Return the (X, Y) coordinate for the center point of the cell that contains the specified text.  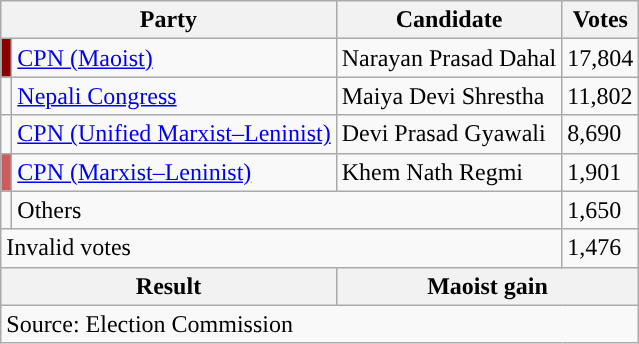
Candidate (449, 20)
Nepali Congress (174, 96)
Votes (600, 20)
11,802 (600, 96)
17,804 (600, 58)
Maiya Devi Shrestha (449, 96)
1,476 (600, 248)
1,901 (600, 172)
Invalid votes (282, 248)
Khem Nath Regmi (449, 172)
Devi Prasad Gyawali (449, 134)
8,690 (600, 134)
Narayan Prasad Dahal (449, 58)
Others (287, 210)
Maoist gain (488, 286)
Party (168, 20)
CPN (Unified Marxist–Leninist) (174, 134)
CPN (Maoist) (174, 58)
Result (168, 286)
CPN (Marxist–Leninist) (174, 172)
1,650 (600, 210)
Source: Election Commission (320, 324)
